For the text-containing cell, return its midpoint in [X, Y] coordinate format. 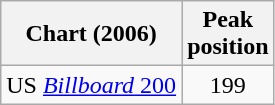
Peakposition [228, 34]
US Billboard 200 [92, 85]
199 [228, 85]
Chart (2006) [92, 34]
